From the cell containing the given text, extract its center point as [X, Y] coordinate. 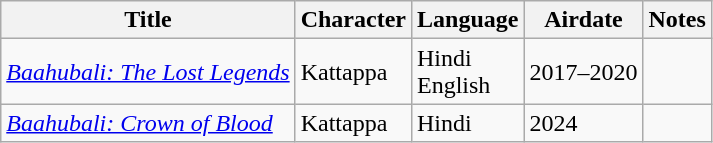
Baahubali: Crown of Blood [148, 123]
Hindi [467, 123]
Language [467, 20]
Title [148, 20]
Character [353, 20]
HindiEnglish [467, 72]
2017–2020 [584, 72]
Baahubali: The Lost Legends [148, 72]
2024 [584, 123]
Notes [677, 20]
Airdate [584, 20]
